Return the [x, y] coordinate for the center point of the cell that contains the specified text.  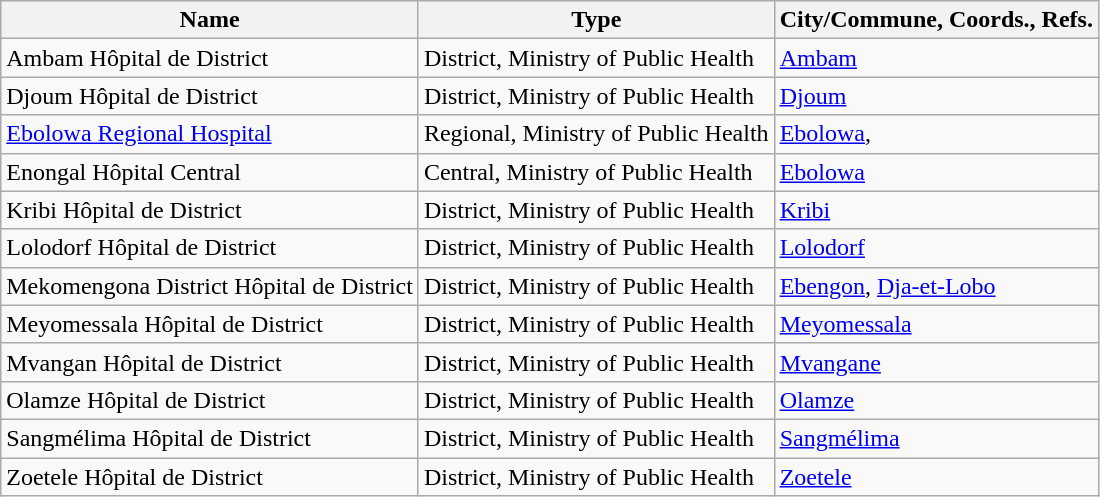
Olamze [936, 400]
Ambam Hôpital de District [210, 58]
Central, Ministry of Public Health [596, 172]
Djoum Hôpital de District [210, 96]
Ebolowa [936, 172]
Zoetele Hôpital de District [210, 477]
Zoetele [936, 477]
Ebolowa Regional Hospital [210, 134]
Mvangane [936, 362]
Lolodorf [936, 248]
Meyomessala Hôpital de District [210, 324]
Lolodorf Hôpital de District [210, 248]
Mekomengona District Hôpital de District [210, 286]
Sangmélima Hôpital de District [210, 438]
Sangmélima [936, 438]
Name [210, 20]
Ebolowa, [936, 134]
Regional, Ministry of Public Health [596, 134]
Ebengon, Dja-et-Lobo [936, 286]
Djoum [936, 96]
Meyomessala [936, 324]
Enongal Hôpital Central [210, 172]
Type [596, 20]
Mvangan Hôpital de District [210, 362]
Kribi Hôpital de District [210, 210]
Kribi [936, 210]
Ambam [936, 58]
Olamze Hôpital de District [210, 400]
City/Commune, Coords., Refs. [936, 20]
